Output the (X, Y) coordinate of the center of the cell containing the given text.  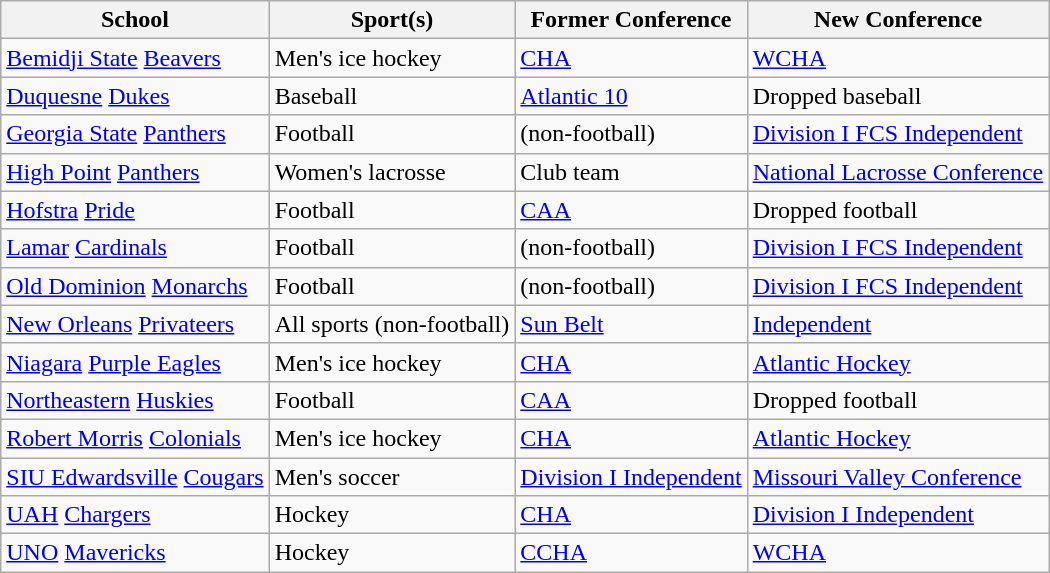
Baseball (392, 96)
Niagara Purple Eagles (135, 362)
National Lacrosse Conference (898, 172)
UAH Chargers (135, 515)
Duquesne Dukes (135, 96)
New Orleans Privateers (135, 324)
Men's soccer (392, 477)
CCHA (631, 553)
Hofstra Pride (135, 210)
Bemidji State Beavers (135, 58)
Northeastern Huskies (135, 400)
UNO Mavericks (135, 553)
Robert Morris Colonials (135, 438)
Women's lacrosse (392, 172)
Former Conference (631, 20)
Atlantic 10 (631, 96)
High Point Panthers (135, 172)
Sun Belt (631, 324)
Club team (631, 172)
Sport(s) (392, 20)
Missouri Valley Conference (898, 477)
Dropped baseball (898, 96)
School (135, 20)
Independent (898, 324)
New Conference (898, 20)
SIU Edwardsville Cougars (135, 477)
Lamar Cardinals (135, 248)
Georgia State Panthers (135, 134)
All sports (non-football) (392, 324)
Old Dominion Monarchs (135, 286)
